Capture the cell that displays the provided text and extract its (X, Y) central coordinate. 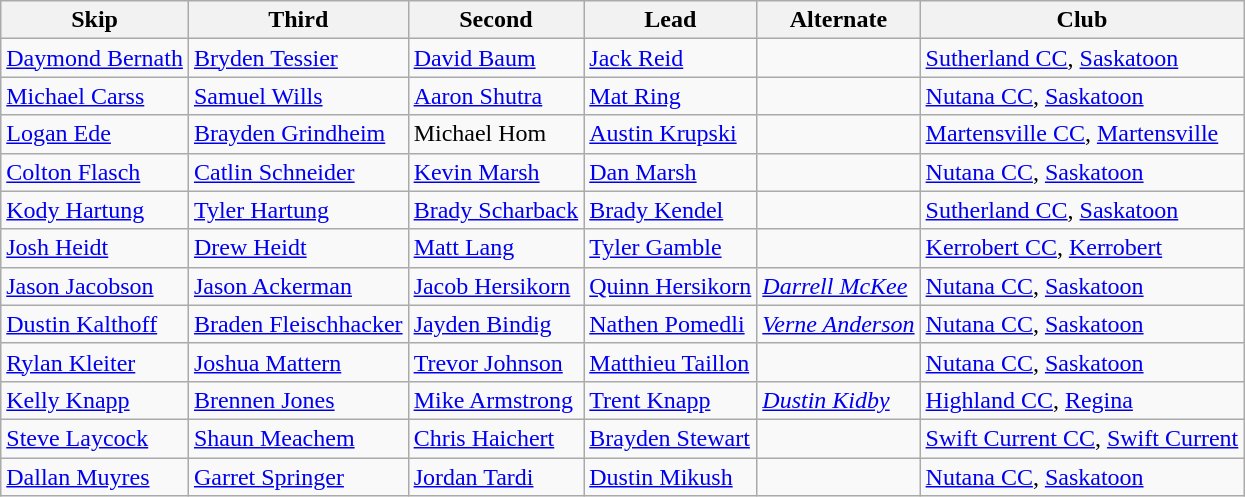
Joshua Mattern (298, 362)
Catlin Schneider (298, 172)
Josh Heidt (95, 248)
Verne Anderson (838, 324)
Matt Lang (496, 248)
Martensville CC, Martensville (1082, 134)
Jason Ackerman (298, 286)
Quinn Hersikorn (670, 286)
Kerrobert CC, Kerrobert (1082, 248)
Drew Heidt (298, 248)
David Baum (496, 58)
Brady Kendel (670, 210)
Daymond Bernath (95, 58)
Jack Reid (670, 58)
Brennen Jones (298, 400)
Jayden Bindig (496, 324)
Austin Krupski (670, 134)
Logan Ede (95, 134)
Mike Armstrong (496, 400)
Dustin Kalthoff (95, 324)
Jacob Hersikorn (496, 286)
Brayden Stewart (670, 438)
Jason Jacobson (95, 286)
Dan Marsh (670, 172)
Colton Flasch (95, 172)
Braden Fleischhacker (298, 324)
Kelly Knapp (95, 400)
Highland CC, Regina (1082, 400)
Nathen Pomedli (670, 324)
Kody Hartung (95, 210)
Darrell McKee (838, 286)
Samuel Wills (298, 96)
Trevor Johnson (496, 362)
Shaun Meachem (298, 438)
Tyler Hartung (298, 210)
Kevin Marsh (496, 172)
Brayden Grindheim (298, 134)
Skip (95, 20)
Bryden Tessier (298, 58)
Brady Scharback (496, 210)
Chris Haichert (496, 438)
Mat Ring (670, 96)
Tyler Gamble (670, 248)
Lead (670, 20)
Dallan Muyres (95, 477)
Club (1082, 20)
Matthieu Taillon (670, 362)
Third (298, 20)
Dustin Mikush (670, 477)
Michael Hom (496, 134)
Alternate (838, 20)
Dustin Kidby (838, 400)
Michael Carss (95, 96)
Jordan Tardi (496, 477)
Trent Knapp (670, 400)
Aaron Shutra (496, 96)
Garret Springer (298, 477)
Rylan Kleiter (95, 362)
Second (496, 20)
Steve Laycock (95, 438)
Swift Current CC, Swift Current (1082, 438)
